Return [X, Y] of the center of cell containing provided text 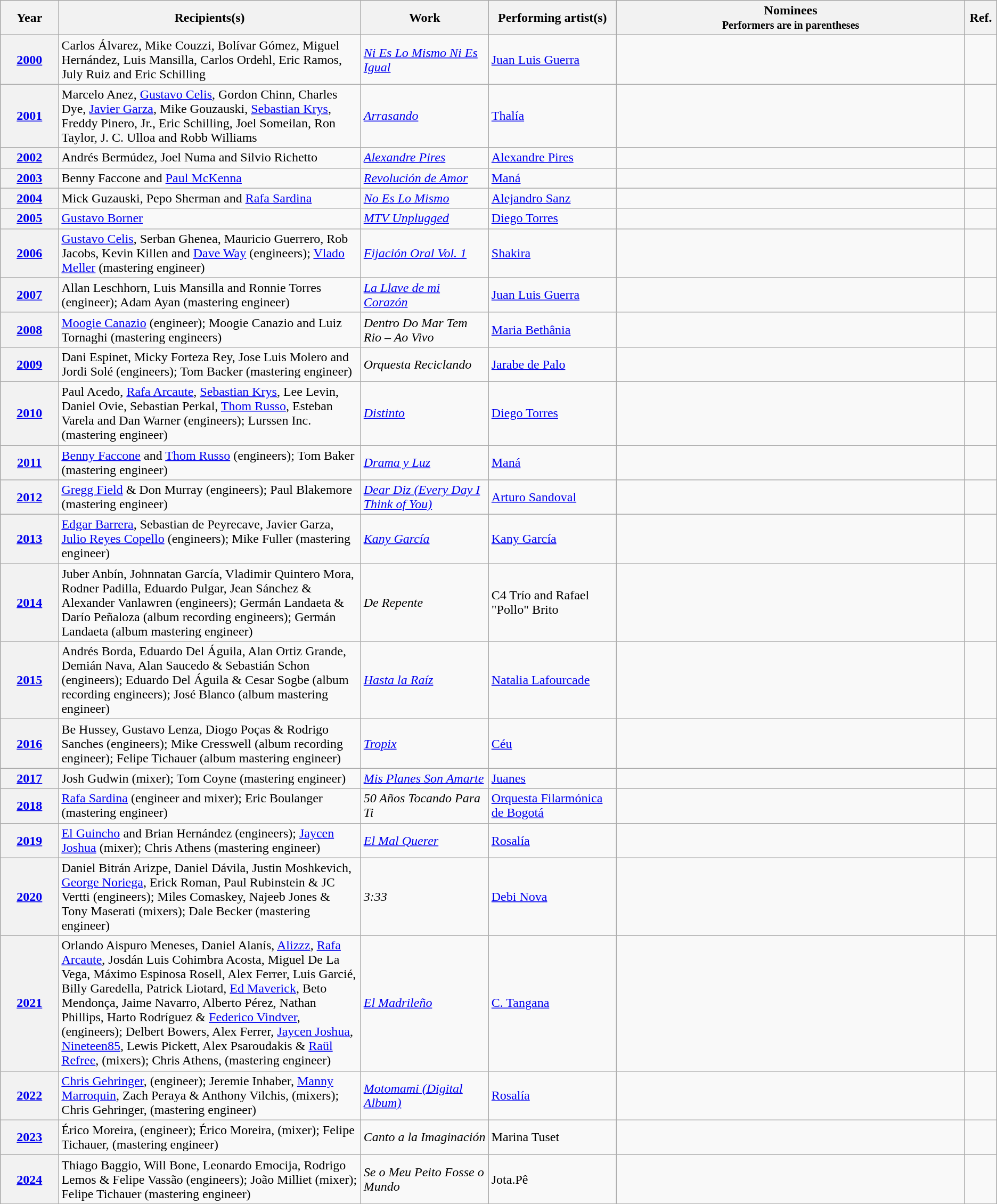
Gregg Field & Don Murray (engineers); Paul Blakemore (mastering engineer) [210, 498]
Year [30, 18]
Moogie Canazio (engineer); Moogie Canazio and Luiz Tornaghi (mastering engineers) [210, 329]
Thalía [552, 116]
Arturo Sandoval [552, 498]
2024 [30, 1179]
2009 [30, 364]
Thiago Baggio, Will Bone, Leonardo Emocija, Rodrigo Lemos & Felipe Vassão (engineers); João Milliet (mixer); Felipe Tichauer (mastering engineer) [210, 1179]
No Es Lo Mismo [424, 198]
2016 [30, 744]
La Llave de mi Corazón [424, 295]
Mis Planes Son Amarte [424, 778]
El Mal Querer [424, 841]
2003 [30, 178]
Tropix [424, 744]
2018 [30, 806]
Drama y Luz [424, 462]
Canto a la Imaginación [424, 1137]
Mick Guzauski, Pepo Sherman and Rafa Sardina [210, 198]
2002 [30, 158]
Dentro Do Mar Tem Rio – Ao Vivo [424, 329]
Jota.Pê [552, 1179]
Marina Tuset [552, 1137]
Distinto [424, 413]
2011 [30, 462]
Allan Leschhorn, Luis Mansilla and Ronnie Torres (engineer); Adam Ayan (mastering engineer) [210, 295]
Benny Faccone and Thom Russo (engineers); Tom Baker (mastering engineer) [210, 462]
El Guincho and Brian Hernández (engineers); Jaycen Joshua (mixer); Chris Athens (mastering engineer) [210, 841]
Natalia Lafourcade [552, 680]
Orquesta Reciclando [424, 364]
Gustavo Borner [210, 218]
Hasta la Raíz [424, 680]
2013 [30, 539]
2021 [30, 1003]
Jarabe de Palo [552, 364]
Érico Moreira, (engineer); Érico Moreira, (mixer); Felipe Tichauer, (mastering engineer) [210, 1137]
Chris Gehringer, (engineer); Jeremie Inhaber, Manny Marroquin, Zach Peraya & Anthony Vilchis, (mixers); Chris Gehringer, (mastering engineer) [210, 1095]
Edgar Barrera, Sebastian de Peyrecave, Javier Garza, Julio Reyes Copello (engineers); Mike Fuller (mastering engineer) [210, 539]
El Madrileño [424, 1003]
Céu [552, 744]
2010 [30, 413]
Dear Diz (Every Day I Think of You) [424, 498]
2000 [30, 60]
2014 [30, 603]
Alejandro Sanz [552, 198]
2008 [30, 329]
2001 [30, 116]
NomineesPerformers are in parentheses [790, 18]
Carlos Álvarez, Mike Couzzi, Bolívar Gómez, Miguel Hernández, Luis Mansilla, Carlos Ordehl, Eric Ramos, July Ruiz and Eric Schilling [210, 60]
Gustavo Celis, Serban Ghenea, Mauricio Guerrero, Rob Jacobs, Kevin Killen and Dave Way (engineers); Vlado Meller (mastering engineer) [210, 253]
MTV Unplugged [424, 218]
2004 [30, 198]
Recipients(s) [210, 18]
Orquesta Filarmónica de Bogotá [552, 806]
Se o Meu Peito Fosse o Mundo [424, 1179]
2007 [30, 295]
2005 [30, 218]
2006 [30, 253]
Andrés Bermúdez, Joel Numa and Silvio Richetto [210, 158]
Rafa Sardina (engineer and mixer); Eric Boulanger (mastering engineer) [210, 806]
Fijación Oral Vol. 1 [424, 253]
Maria Bethânia [552, 329]
C4 Trío and Rafael "Pollo" Brito [552, 603]
Shakira [552, 253]
Ni Es Lo Mismo Ni Es Igual [424, 60]
De Repente [424, 603]
2022 [30, 1095]
Dani Espinet, Micky Forteza Rey, Jose Luis Molero and Jordi Solé (engineers); Tom Backer (mastering engineer) [210, 364]
Motomami (Digital Album) [424, 1095]
2020 [30, 897]
Revolución de Amor [424, 178]
2019 [30, 841]
3:33 [424, 897]
Arrasando [424, 116]
50 Años Tocando Para Ti [424, 806]
C. Tangana [552, 1003]
Work [424, 18]
2023 [30, 1137]
Debi Nova [552, 897]
Performing artist(s) [552, 18]
Benny Faccone and Paul McKenna [210, 178]
Ref. [981, 18]
2015 [30, 680]
2017 [30, 778]
Josh Gudwin (mixer); Tom Coyne (mastering engineer) [210, 778]
Juanes [552, 778]
2012 [30, 498]
